Detect which cell encompasses the target text, then output its (X, Y) center coordinate. 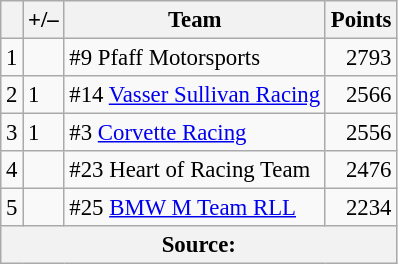
3 (12, 133)
5 (12, 208)
Team (194, 20)
2556 (360, 133)
2476 (360, 170)
#9 Pfaff Motorsports (194, 58)
Points (360, 20)
2793 (360, 58)
#14 Vasser Sullivan Racing (194, 95)
4 (12, 170)
#25 BMW M Team RLL (194, 208)
+/– (44, 20)
2566 (360, 95)
#23 Heart of Racing Team (194, 170)
#3 Corvette Racing (194, 133)
2 (12, 95)
2234 (360, 208)
Source: (199, 245)
